Pinpoint the cell where the given text exists, returning its (X, Y) midpoint coordinate. 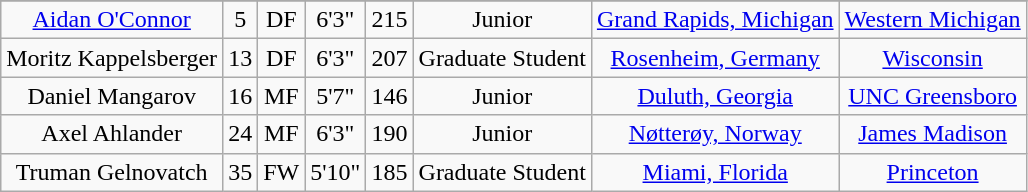
Western Michigan (932, 20)
Princeton (932, 172)
16 (240, 96)
Truman Gelnovatch (112, 172)
190 (390, 134)
5'10" (336, 172)
24 (240, 134)
FW (282, 172)
5'7" (336, 96)
146 (390, 96)
James Madison (932, 134)
Wisconsin (932, 58)
Nøtterøy, Norway (715, 134)
Moritz Kappelsberger (112, 58)
185 (390, 172)
Axel Ahlander (112, 134)
UNC Greensboro (932, 96)
Miami, Florida (715, 172)
207 (390, 58)
Daniel Mangarov (112, 96)
Duluth, Georgia (715, 96)
Aidan O'Connor (112, 20)
5 (240, 20)
35 (240, 172)
13 (240, 58)
215 (390, 20)
Grand Rapids, Michigan (715, 20)
Rosenheim, Germany (715, 58)
